Determine the (X, Y) coordinate at the center of the cell enclosing the given text.  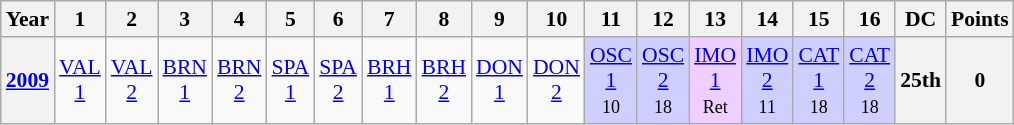
16 (870, 19)
Points (980, 19)
OSC218 (663, 80)
8 (444, 19)
2009 (28, 80)
14 (767, 19)
DON1 (500, 80)
OSC110 (611, 80)
15 (818, 19)
3 (186, 19)
5 (291, 19)
IMO211 (767, 80)
BRN2 (240, 80)
IMO1Ret (715, 80)
10 (556, 19)
CAT118 (818, 80)
13 (715, 19)
2 (132, 19)
11 (611, 19)
12 (663, 19)
CAT218 (870, 80)
7 (390, 19)
BRH1 (390, 80)
DC (920, 19)
SPA1 (291, 80)
4 (240, 19)
0 (980, 80)
6 (338, 19)
VAL2 (132, 80)
DON2 (556, 80)
BRH2 (444, 80)
BRN1 (186, 80)
1 (80, 19)
SPA2 (338, 80)
9 (500, 19)
25th (920, 80)
Year (28, 19)
VAL1 (80, 80)
